Extract the (x, y) coordinate from the center of the cell holding the provided text.  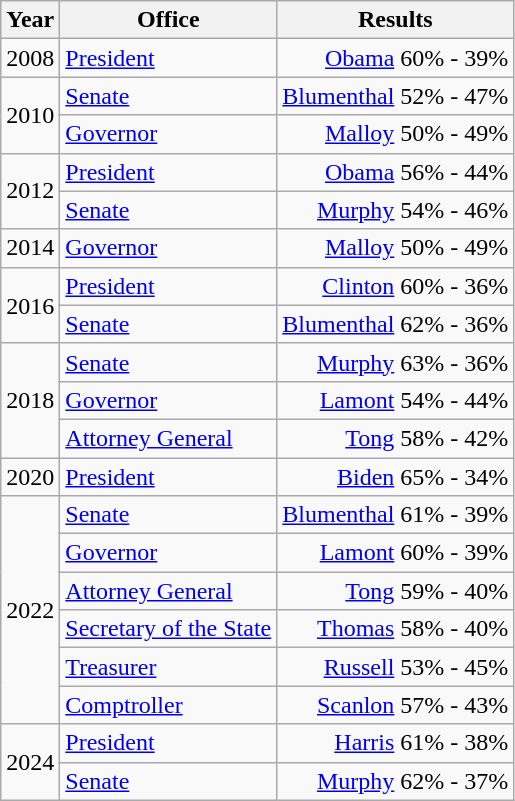
Results (396, 20)
Obama 60% - 39% (396, 58)
Murphy 62% - 37% (396, 781)
Comptroller (168, 705)
2020 (30, 477)
Murphy 63% - 36% (396, 362)
Clinton 60% - 36% (396, 286)
Obama 56% - 44% (396, 172)
2014 (30, 248)
2012 (30, 191)
Thomas 58% - 40% (396, 629)
Lamont 60% - 39% (396, 553)
Treasurer (168, 667)
Blumenthal 62% - 36% (396, 324)
Blumenthal 61% - 39% (396, 515)
Murphy 54% - 46% (396, 210)
Biden 65% - 34% (396, 477)
Harris 61% - 38% (396, 743)
2008 (30, 58)
2010 (30, 115)
Tong 58% - 42% (396, 438)
Blumenthal 52% - 47% (396, 96)
Secretary of the State (168, 629)
2022 (30, 610)
Tong 59% - 40% (396, 591)
2024 (30, 762)
Office (168, 20)
Lamont 54% - 44% (396, 400)
Russell 53% - 45% (396, 667)
Scanlon 57% - 43% (396, 705)
2016 (30, 305)
Year (30, 20)
2018 (30, 400)
